Scan for the cell matching the given text and deliver its [x, y] coordinate at center. 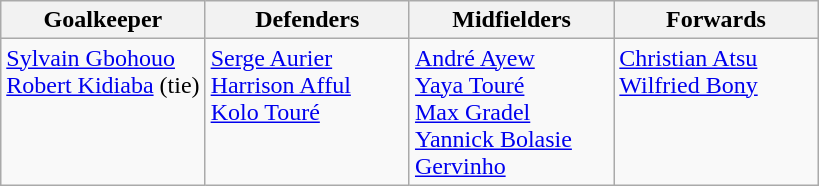
Defenders [307, 20]
Goalkeeper [103, 20]
Midfielders [511, 20]
Forwards [716, 20]
Serge Aurier Harrison Afful Kolo Touré [307, 112]
André Ayew Yaya Touré Max Gradel Yannick Bolasie Gervinho [511, 112]
Sylvain Gbohouo Robert Kidiaba (tie) [103, 112]
Christian Atsu Wilfried Bony [716, 112]
